Determine the (x, y) coordinate at the center of the cell enclosing the given text.  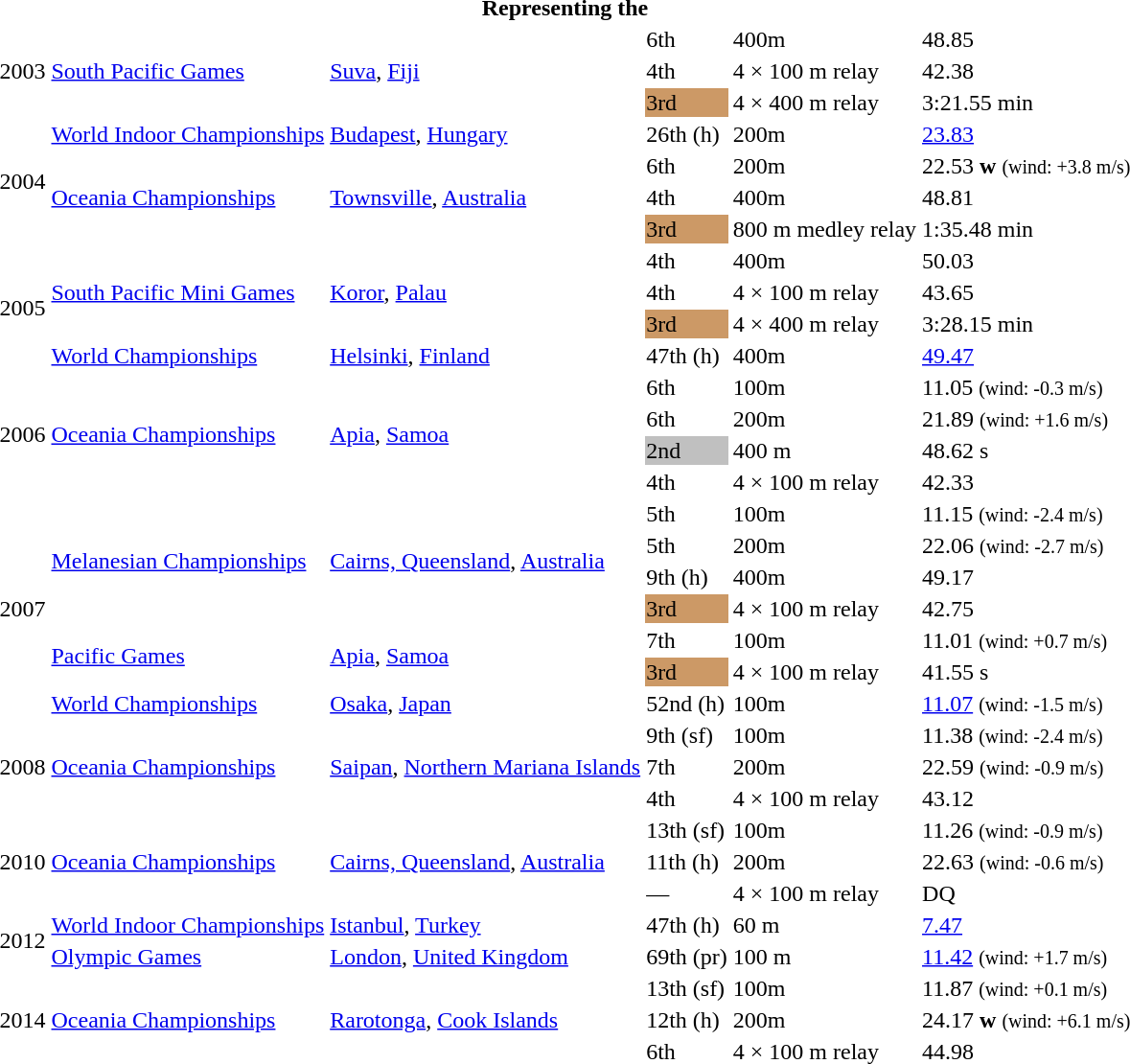
Townsville, Australia (485, 197)
Saipan, Northern Mariana Islands (485, 767)
London, United Kingdom (485, 957)
800 m medley relay (824, 229)
Olympic Games (188, 957)
Osaka, Japan (485, 704)
9th (h) (687, 577)
Budapest, Hungary (485, 134)
South Pacific Mini Games (188, 292)
26th (h) (687, 134)
Melanesian Championships (188, 562)
Helsinki, Finland (485, 356)
12th (h) (687, 1020)
Istanbul, Turkey (485, 925)
Suva, Fiji (485, 71)
52nd (h) (687, 704)
60 m (824, 925)
Koror, Palau (485, 292)
11th (h) (687, 862)
South Pacific Games (188, 71)
69th (pr) (687, 957)
9th (sf) (687, 735)
400 m (824, 451)
2nd (687, 451)
Pacific Games (188, 656)
— (687, 893)
100 m (824, 957)
